Capture the cell that displays the provided text and extract its (X, Y) central coordinate. 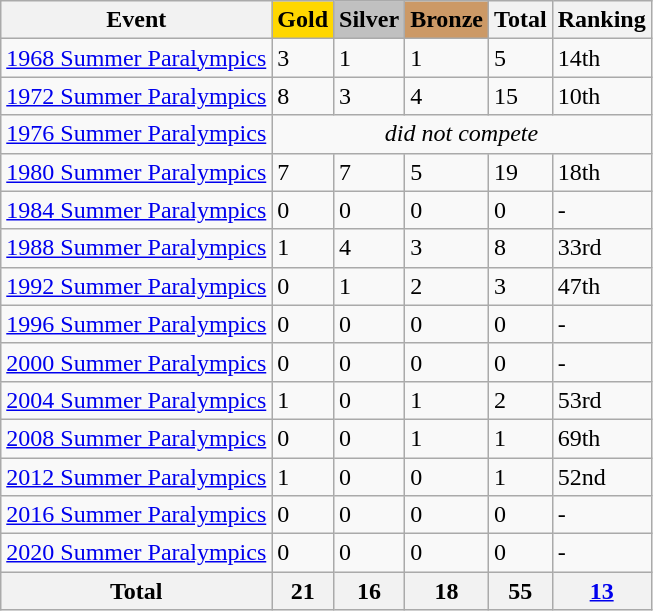
did not compete (462, 134)
2004 Summer Paralympics (136, 400)
1988 Summer Paralympics (136, 248)
1992 Summer Paralympics (136, 286)
1968 Summer Paralympics (136, 58)
18 (447, 591)
1996 Summer Paralympics (136, 324)
2008 Summer Paralympics (136, 438)
Silver (370, 20)
2016 Summer Paralympics (136, 515)
21 (303, 591)
Event (136, 20)
Ranking (602, 20)
2020 Summer Paralympics (136, 553)
1972 Summer Paralympics (136, 96)
19 (521, 172)
53rd (602, 400)
Bronze (447, 20)
55 (521, 591)
47th (602, 286)
15 (521, 96)
10th (602, 96)
69th (602, 438)
1984 Summer Paralympics (136, 210)
52nd (602, 477)
1976 Summer Paralympics (136, 134)
16 (370, 591)
14th (602, 58)
13 (602, 591)
2000 Summer Paralympics (136, 362)
18th (602, 172)
33rd (602, 248)
1980 Summer Paralympics (136, 172)
2012 Summer Paralympics (136, 477)
Gold (303, 20)
